Scan for the cell matching the given text and deliver its [x, y] coordinate at center. 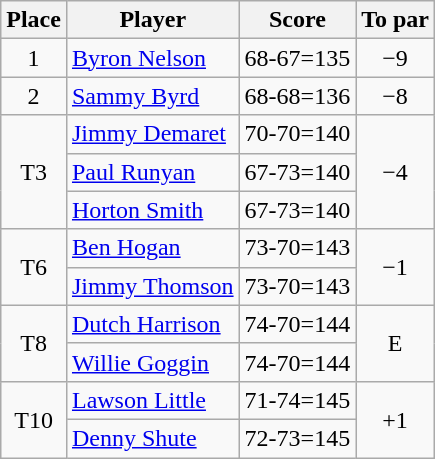
E [396, 343]
T10 [34, 419]
68-67=135 [298, 58]
Jimmy Demaret [152, 134]
Willie Goggin [152, 362]
T8 [34, 343]
−8 [396, 96]
Horton Smith [152, 210]
Ben Hogan [152, 248]
T3 [34, 172]
−4 [396, 172]
Dutch Harrison [152, 324]
Score [298, 20]
T6 [34, 267]
71-74=145 [298, 400]
To par [396, 20]
1 [34, 58]
Jimmy Thomson [152, 286]
Sammy Byrd [152, 96]
Denny Shute [152, 438]
72-73=145 [298, 438]
Place [34, 20]
2 [34, 96]
Player [152, 20]
68-68=136 [298, 96]
Paul Runyan [152, 172]
Lawson Little [152, 400]
70-70=140 [298, 134]
−9 [396, 58]
−1 [396, 267]
Byron Nelson [152, 58]
+1 [396, 419]
